Output the [x, y] coordinate of the center of the cell containing the given text.  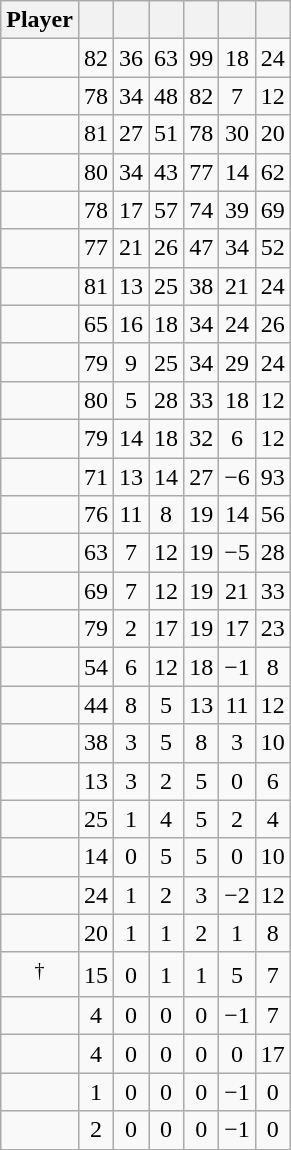
47 [202, 248]
39 [238, 210]
51 [166, 134]
30 [238, 134]
62 [272, 172]
44 [96, 705]
15 [96, 974]
32 [202, 438]
29 [238, 362]
74 [202, 210]
56 [272, 515]
Player [40, 20]
99 [202, 58]
36 [132, 58]
54 [96, 667]
−2 [238, 895]
48 [166, 96]
−5 [238, 553]
65 [96, 324]
† [40, 974]
93 [272, 477]
23 [272, 629]
52 [272, 248]
76 [96, 515]
−6 [238, 477]
71 [96, 477]
43 [166, 172]
9 [132, 362]
16 [132, 324]
57 [166, 210]
